Determine the [x, y] coordinate at the center of the cell enclosing the given text.  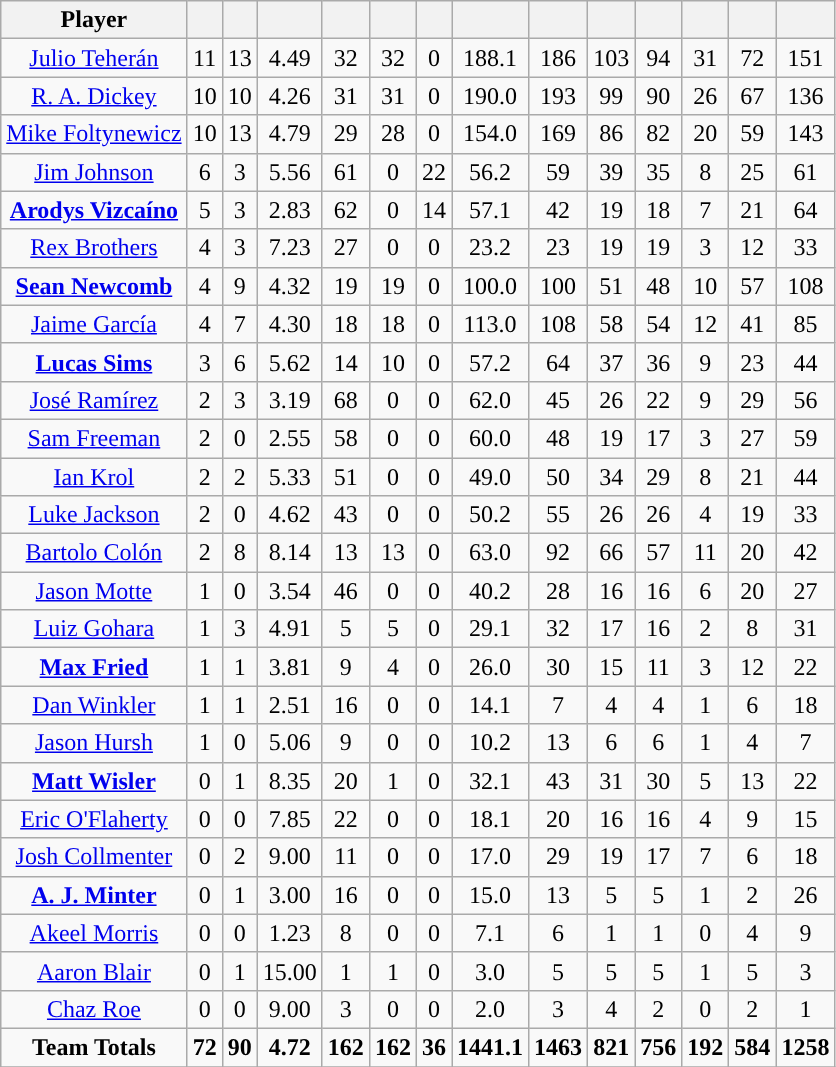
Jason Hursh [94, 743]
49.0 [490, 477]
Arodys Vizcaíno [94, 210]
Jason Motte [94, 591]
56.2 [490, 172]
José Ramírez [94, 400]
29.1 [490, 629]
Max Fried [94, 667]
7.1 [490, 933]
169 [558, 134]
66 [612, 553]
A. J. Minter [94, 895]
50 [558, 477]
4.62 [290, 515]
Eric O'Flaherty [94, 819]
100.0 [490, 286]
190.0 [490, 96]
Mike Foltynewicz [94, 134]
45 [558, 400]
63.0 [490, 553]
136 [806, 96]
Rex Brothers [94, 248]
4.79 [290, 134]
Josh Collmenter [94, 857]
4.91 [290, 629]
3.54 [290, 591]
37 [612, 362]
5.56 [290, 172]
2.0 [490, 1009]
Player [94, 20]
Jaime García [94, 324]
41 [752, 324]
Ian Krol [94, 477]
5.62 [290, 362]
54 [658, 324]
7.85 [290, 819]
1.23 [290, 933]
1441.1 [490, 1047]
3.00 [290, 895]
1463 [558, 1047]
2.51 [290, 705]
55 [558, 515]
821 [612, 1047]
Sean Newcomb [94, 286]
100 [558, 286]
R. A. Dickey [94, 96]
40.2 [490, 591]
Luke Jackson [94, 515]
584 [752, 1047]
192 [706, 1047]
99 [612, 96]
756 [658, 1047]
62 [346, 210]
57.1 [490, 210]
94 [658, 58]
193 [558, 96]
56 [806, 400]
14.1 [490, 705]
Aaron Blair [94, 971]
10.2 [490, 743]
3.0 [490, 971]
4.32 [290, 286]
1258 [806, 1047]
8.14 [290, 553]
35 [658, 172]
57.2 [490, 362]
15.00 [290, 971]
85 [806, 324]
50.2 [490, 515]
4.72 [290, 1047]
3.19 [290, 400]
5.33 [290, 477]
18.1 [490, 819]
Luiz Gohara [94, 629]
Julio Teherán [94, 58]
23.2 [490, 248]
60.0 [490, 438]
26.0 [490, 667]
4.49 [290, 58]
15.0 [490, 895]
Sam Freeman [94, 438]
4.30 [290, 324]
151 [806, 58]
2.83 [290, 210]
82 [658, 134]
154.0 [490, 134]
186 [558, 58]
68 [346, 400]
Bartolo Colón [94, 553]
Jim Johnson [94, 172]
92 [558, 553]
62.0 [490, 400]
67 [752, 96]
113.0 [490, 324]
4.26 [290, 96]
188.1 [490, 58]
143 [806, 134]
25 [752, 172]
17.0 [490, 857]
Lucas Sims [94, 362]
8.35 [290, 781]
Chaz Roe [94, 1009]
32.1 [490, 781]
86 [612, 134]
39 [612, 172]
7.23 [290, 248]
Dan Winkler [94, 705]
34 [612, 477]
103 [612, 58]
Matt Wisler [94, 781]
2.55 [290, 438]
3.81 [290, 667]
5.06 [290, 743]
Team Totals [94, 1047]
46 [346, 591]
Akeel Morris [94, 933]
